Return the (X, Y) coordinate for the center point of the cell that contains the specified text.  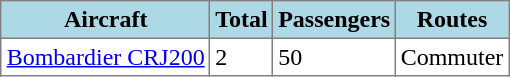
50 (334, 57)
Commuter (452, 57)
Routes (452, 20)
2 (242, 57)
Passengers (334, 20)
Bombardier CRJ200 (105, 57)
Aircraft (105, 20)
Total (242, 20)
